Detect which cell encompasses the target text, then output its [x, y] center coordinate. 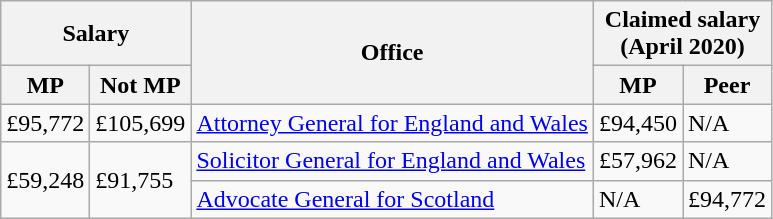
£91,755 [140, 180]
Peer [726, 85]
£94,450 [638, 123]
Office [392, 52]
Advocate General for Scotland [392, 199]
£94,772 [726, 199]
Salary [96, 34]
Claimed salary(April 2020) [682, 34]
Not MP [140, 85]
£59,248 [46, 180]
£95,772 [46, 123]
£105,699 [140, 123]
Attorney General for England and Wales [392, 123]
Solicitor General for England and Wales [392, 161]
£57,962 [638, 161]
